For the text-containing cell, return its midpoint in [x, y] coordinate format. 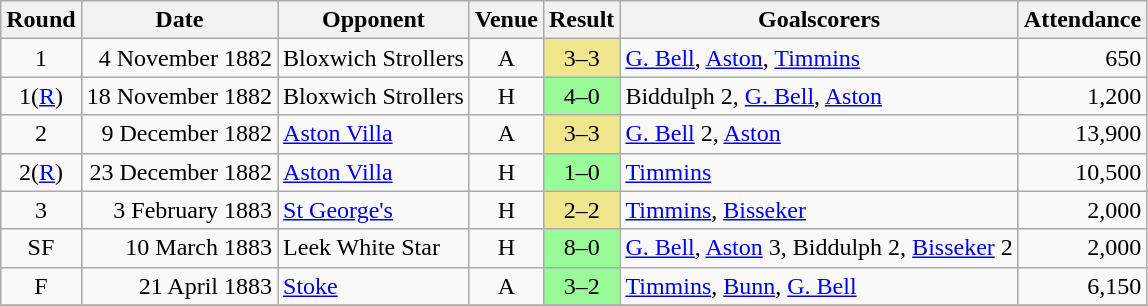
3 February 1883 [179, 210]
Date [179, 20]
Leek White Star [374, 248]
1 [41, 58]
2(R) [41, 172]
650 [1082, 58]
G. Bell 2, Aston [819, 134]
Attendance [1082, 20]
4 November 1882 [179, 58]
9 December 1882 [179, 134]
23 December 1882 [179, 172]
St George's [374, 210]
Result [581, 20]
Round [41, 20]
Timmins, Bunn, G. Bell [819, 286]
G. Bell, Aston 3, Biddulph 2, Bisseker 2 [819, 248]
3–2 [581, 286]
2 [41, 134]
18 November 1882 [179, 96]
13,900 [1082, 134]
Opponent [374, 20]
1(R) [41, 96]
Biddulph 2, G. Bell, Aston [819, 96]
10,500 [1082, 172]
1,200 [1082, 96]
Stoke [374, 286]
1–0 [581, 172]
Venue [506, 20]
3 [41, 210]
SF [41, 248]
10 March 1883 [179, 248]
4–0 [581, 96]
6,150 [1082, 286]
2–2 [581, 210]
Timmins [819, 172]
Timmins, Bisseker [819, 210]
G. Bell, Aston, Timmins [819, 58]
F [41, 286]
Goalscorers [819, 20]
8–0 [581, 248]
21 April 1883 [179, 286]
